For the text-containing cell, return its midpoint in (X, Y) coordinate format. 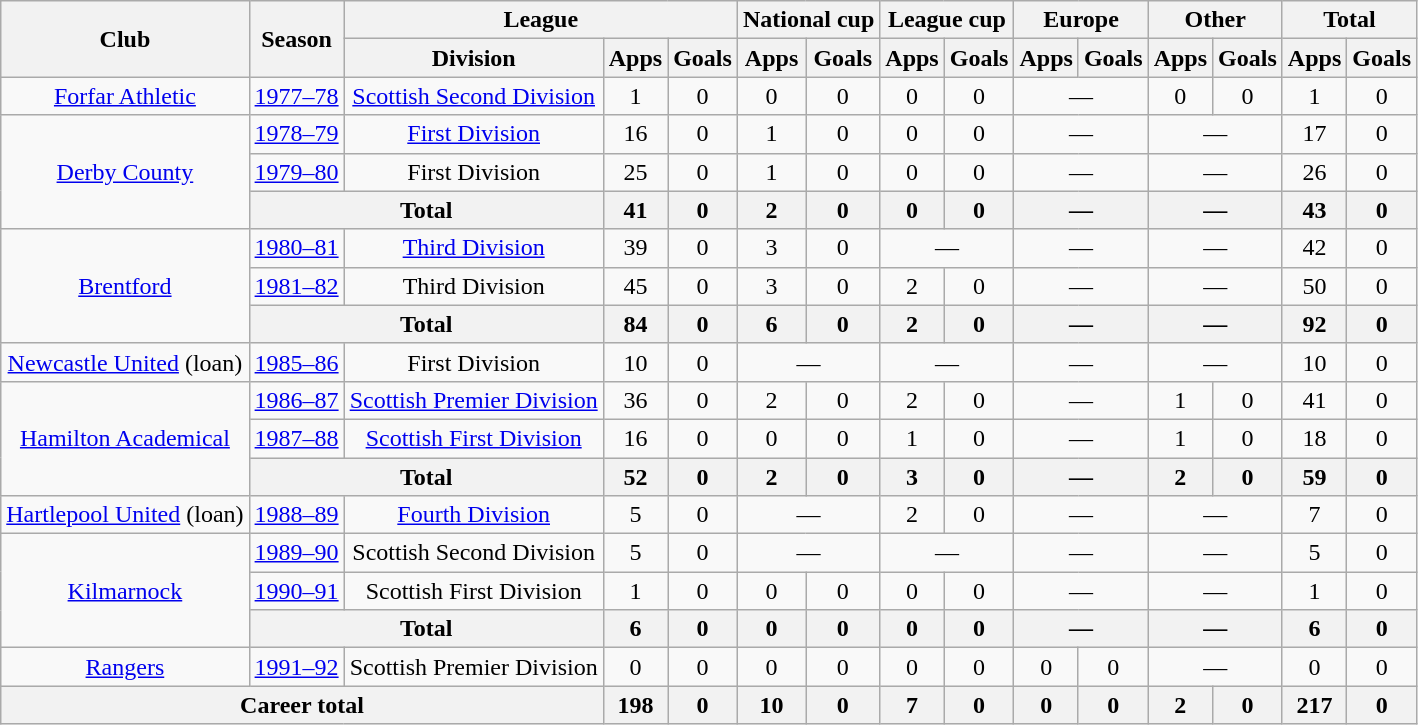
52 (635, 477)
59 (1314, 477)
26 (1314, 172)
217 (1314, 705)
Division (474, 58)
Hamilton Academical (125, 438)
198 (635, 705)
36 (635, 400)
Rangers (125, 667)
Other (1215, 20)
Newcastle United (loan) (125, 362)
1988–89 (296, 515)
17 (1314, 134)
18 (1314, 438)
Club (125, 39)
Fourth Division (474, 515)
1979–80 (296, 172)
Hartlepool United (loan) (125, 515)
Kilmarnock (125, 591)
1990–91 (296, 591)
1978–79 (296, 134)
1980–81 (296, 248)
1987–88 (296, 438)
League cup (947, 20)
45 (635, 286)
1991–92 (296, 667)
National cup (808, 20)
Forfar Athletic (125, 96)
1989–90 (296, 553)
50 (1314, 286)
1985–86 (296, 362)
Career total (302, 705)
1981–82 (296, 286)
39 (635, 248)
1977–78 (296, 96)
1986–87 (296, 400)
84 (635, 324)
Season (296, 39)
25 (635, 172)
Brentford (125, 286)
League (540, 20)
42 (1314, 248)
92 (1314, 324)
Europe (1081, 20)
Derby County (125, 172)
43 (1314, 210)
